From the cell containing the given text, extract its center point as (x, y) coordinate. 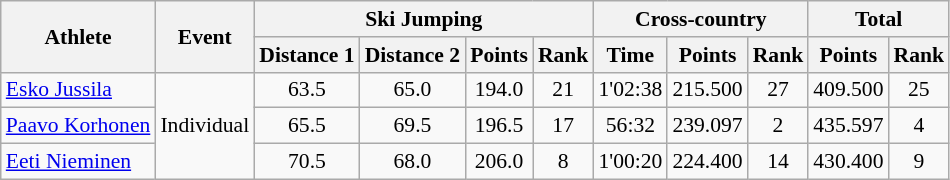
Distance 2 (412, 55)
4 (920, 126)
8 (564, 162)
Athlete (78, 36)
27 (778, 90)
63.5 (306, 90)
224.400 (707, 162)
Ski Jumping (424, 19)
215.500 (707, 90)
Esko Jussila (78, 90)
Time (630, 55)
Total (878, 19)
25 (920, 90)
2 (778, 126)
196.5 (499, 126)
Paavo Korhonen (78, 126)
Event (204, 36)
206.0 (499, 162)
Individual (204, 126)
Eeti Nieminen (78, 162)
14 (778, 162)
69.5 (412, 126)
1'00:20 (630, 162)
65.5 (306, 126)
17 (564, 126)
70.5 (306, 162)
239.097 (707, 126)
430.400 (848, 162)
68.0 (412, 162)
194.0 (499, 90)
435.597 (848, 126)
56:32 (630, 126)
409.500 (848, 90)
Distance 1 (306, 55)
21 (564, 90)
1'02:38 (630, 90)
65.0 (412, 90)
9 (920, 162)
Cross-country (700, 19)
